For the text-containing cell, return its midpoint in [x, y] coordinate format. 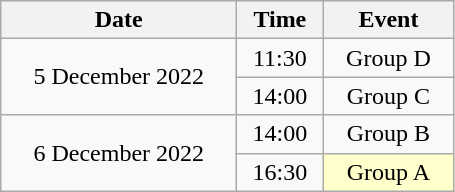
11:30 [280, 58]
Group A [388, 172]
Event [388, 20]
Group D [388, 58]
5 December 2022 [119, 77]
Date [119, 20]
Group C [388, 96]
6 December 2022 [119, 153]
16:30 [280, 172]
Group B [388, 134]
Time [280, 20]
